Find where the given text appears and provide that cell's center as (x, y) coordinate. 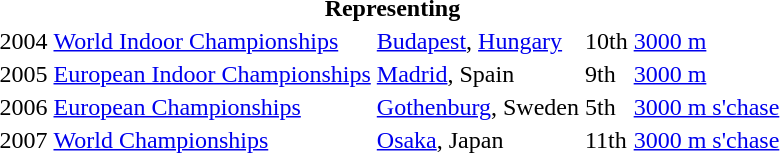
Budapest, Hungary (478, 41)
9th (606, 74)
Madrid, Spain (478, 74)
5th (606, 107)
Gothenburg, Sweden (478, 107)
European Indoor Championships (212, 74)
European Championships (212, 107)
10th (606, 41)
World Indoor Championships (212, 41)
